Pinpoint the cell where the given text exists, returning its [x, y] midpoint coordinate. 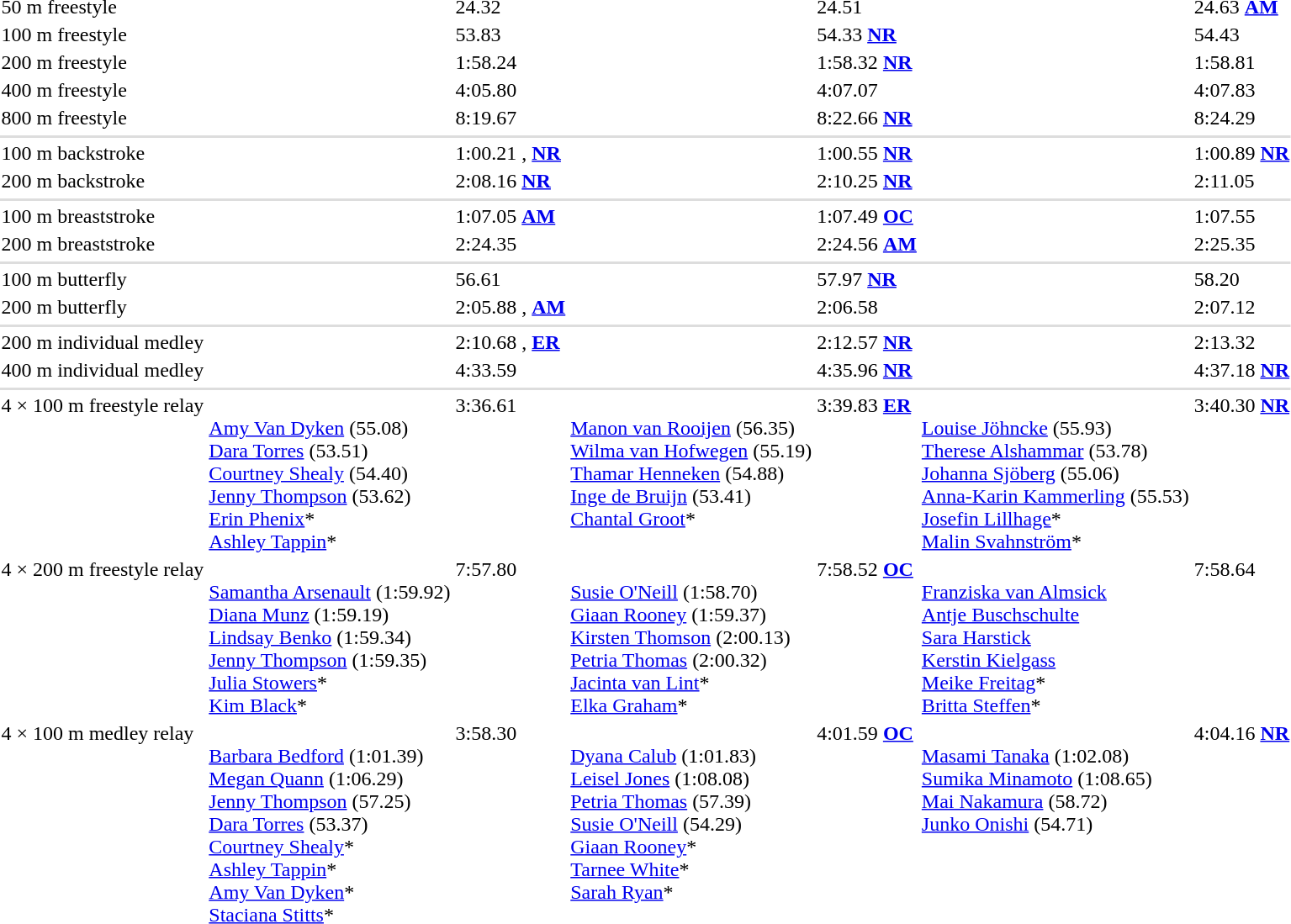
4 × 200 m freestyle relay [103, 637]
400 m individual medley [103, 370]
Susie O'Neill (1:58.70) Giaan Rooney (1:59.37) Kirsten Thomson (2:00.13) Petria Thomas (2:00.32)Jacinta van Lint*Elka Graham* [691, 637]
100 m freestyle [103, 34]
200 m butterfly [103, 307]
4:07.83 [1241, 90]
Samantha Arsenault (1:59.92) Diana Munz (1:59.19) Lindsay Benko (1:59.34) Jenny Thompson (1:59.35)Julia Stowers*Kim Black* [330, 637]
Manon van Rooijen (56.35) Wilma van Hofwegen (55.19) Thamar Henneken (54.88)Inge de Bruijn (53.41)Chantal Groot* [691, 473]
200 m individual medley [103, 342]
57.97 NR [867, 279]
1:58.81 [1241, 62]
1:58.24 [511, 62]
4:37.18 NR [1241, 370]
3:40.30 NR [1241, 473]
4:35.96 NR [867, 370]
4 × 100 m freestyle relay [103, 473]
1:00.21 , NR [511, 153]
100 m butterfly [103, 279]
2:25.35 [1241, 244]
1:07.49 OC [867, 216]
2:08.16 NR [511, 181]
1:58.32 NR [867, 62]
8:19.67 [511, 118]
2:11.05 [1241, 181]
100 m backstroke [103, 153]
2:06.58 [867, 307]
54.43 [1241, 34]
Louise Jöhncke (55.93) Therese Alshammar (53.78) Johanna Sjöberg (55.06) Anna-Karin Kammerling (55.53)Josefin Lillhage*Malin Svahnström* [1055, 473]
Amy Van Dyken (55.08)Dara Torres (53.51) Courtney Shealy (54.40) Jenny Thompson (53.62)Erin Phenix*Ashley Tappin* [330, 473]
2:10.25 NR [867, 181]
7:58.52 OC [867, 637]
Franziska van Almsick Antje Buschschulte Sara Harstick Kerstin KielgassMeike Freitag*Britta Steffen* [1055, 637]
54.33 NR [867, 34]
1:00.89 NR [1241, 153]
1:00.55 NR [867, 153]
2:05.88 , AM [511, 307]
4:33.59 [511, 370]
800 m freestyle [103, 118]
3:39.83 ER [867, 473]
53.83 [511, 34]
7:58.64 [1241, 637]
56.61 [511, 279]
2:24.35 [511, 244]
2:07.12 [1241, 307]
2:13.32 [1241, 342]
2:10.68 , ER [511, 342]
200 m freestyle [103, 62]
7:57.80 [511, 637]
2:12.57 NR [867, 342]
8:24.29 [1241, 118]
200 m breaststroke [103, 244]
400 m freestyle [103, 90]
1:07.05 AM [511, 216]
4:07.07 [867, 90]
2:24.56 AM [867, 244]
3:36.61 [511, 473]
58.20 [1241, 279]
8:22.66 NR [867, 118]
100 m breaststroke [103, 216]
4:05.80 [511, 90]
1:07.55 [1241, 216]
200 m backstroke [103, 181]
